Locate the cell with the specified text and output its [X, Y] center coordinate. 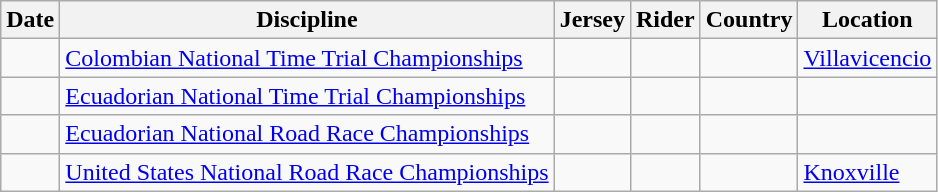
Knoxville [868, 172]
Ecuadorian National Time Trial Championships [307, 96]
Country [749, 20]
Discipline [307, 20]
Location [868, 20]
Ecuadorian National Road Race Championships [307, 134]
Colombian National Time Trial Championships [307, 58]
Date [30, 20]
Rider [665, 20]
United States National Road Race Championships [307, 172]
Jersey [592, 20]
Villavicencio [868, 58]
